Capture the cell that displays the provided text and extract its (x, y) central coordinate. 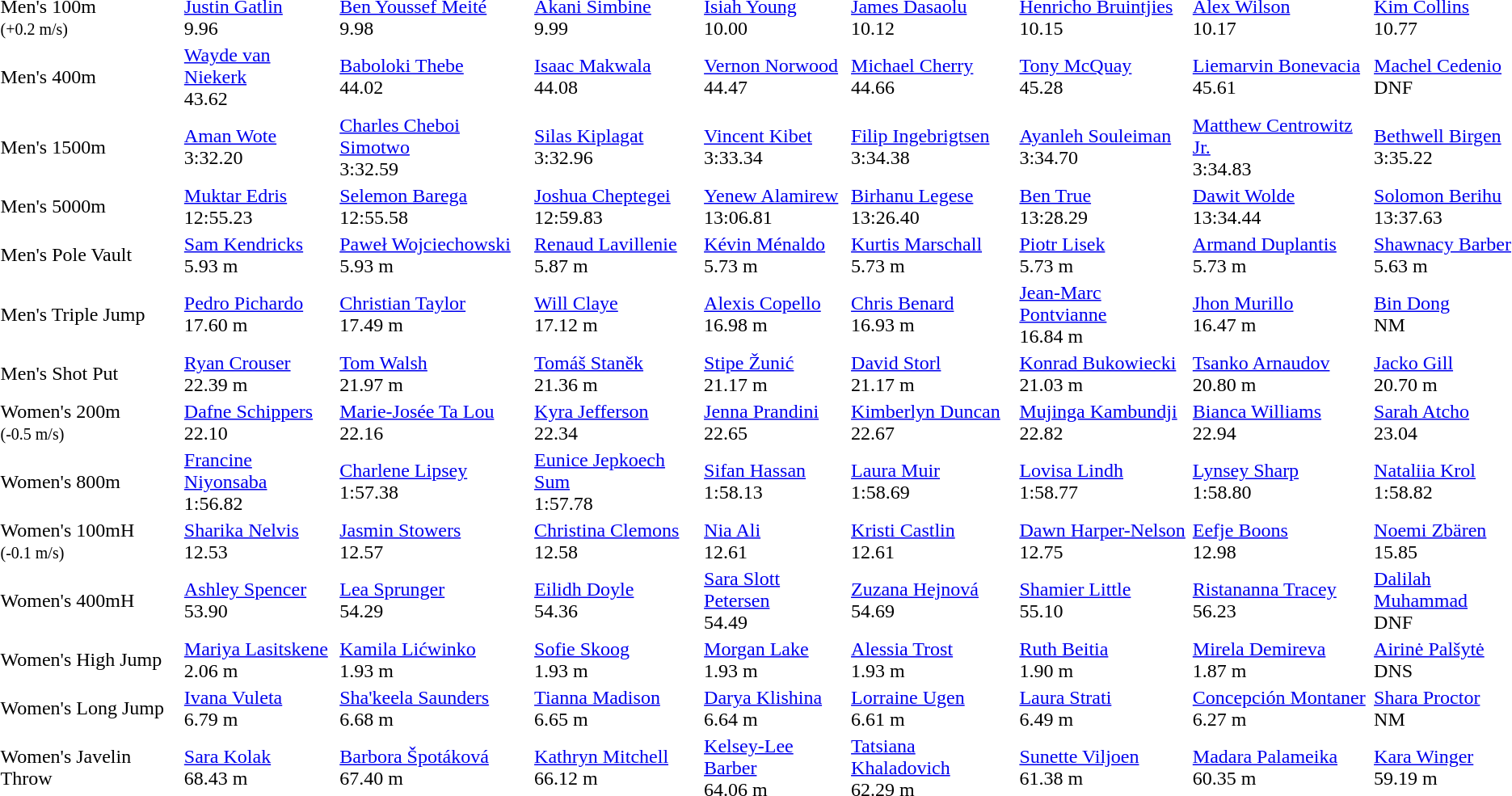
Ryan Crouser 22.39 m (259, 373)
Sha'keela Saunders 6.68 m (435, 708)
Tony McQuay 45.28 (1104, 77)
Sam Kendricks 5.93 m (259, 255)
Aman Wote 3:32.20 (259, 147)
Ruth Beitia 1.90 m (1104, 659)
Christian Taylor 17.49 m (435, 314)
Jasmin Stowers 12.57 (435, 541)
Mariya Lasitskene 2.06 m (259, 659)
Yenew Alamirew 13:06.81 (776, 207)
Mujinga Kambundji 22.82 (1104, 422)
Francine Niyonsaba 1:56.82 (259, 482)
Laura Strati 6.49 m (1104, 708)
Tianna Madison 6.65 m (617, 708)
Ayanleh Souleiman 3:34.70 (1104, 147)
David Storl 21.17 m (933, 373)
Wayde van Niekerk 43.62 (259, 77)
Nia Ali 12.61 (776, 541)
Bianca Williams 22.94 (1280, 422)
Kristi Castlin 12.61 (933, 541)
Morgan Lake 1.93 m (776, 659)
Dawn Harper-Nelson 12.75 (1104, 541)
Jean-Marc Pontvianne 16.84 m (1104, 314)
Tom Walsh 21.97 m (435, 373)
Muktar Edris 12:55.23 (259, 207)
Kyra Jefferson 22.34 (617, 422)
Vernon Norwood 44.47 (776, 77)
Kurtis Marschall 5.73 m (933, 255)
Lovisa Lindh 1:58.77 (1104, 482)
Shamier Little 55.10 (1104, 600)
Joshua Cheptegei 12:59.83 (617, 207)
Sofie Skoog 1.93 m (617, 659)
Pedro Pichardo 17.60 m (259, 314)
Birhanu Legese 13:26.40 (933, 207)
Sifan Hassan 1:58.13 (776, 482)
Renaud Lavillenie 5.87 m (617, 255)
Alexis Copello 16.98 m (776, 314)
Will Claye 17.12 m (617, 314)
Eunice Jepkoech Sum 1:57.78 (617, 482)
Baboloki Thebe 44.02 (435, 77)
Darya Klishina 6.64 m (776, 708)
Lorraine Ugen 6.61 m (933, 708)
Lynsey Sharp 1:58.80 (1280, 482)
Lea Sprunger 54.29 (435, 600)
Dawit Wolde 13:34.44 (1280, 207)
Sharika Nelvis 12.53 (259, 541)
Tomáš Staněk 21.36 m (617, 373)
Mirela Demireva 1.87 m (1280, 659)
Zuzana Hejnová 54.69 (933, 600)
Liemarvin Bonevacia 45.61 (1280, 77)
Kimberlyn Duncan 22.67 (933, 422)
Kamila Lićwinko 1.93 m (435, 659)
Jenna Prandini 22.65 (776, 422)
Ben True 13:28.29 (1104, 207)
Alessia Trost 1.93 m (933, 659)
Christina Clemons 12.58 (617, 541)
Concepción Montaner 6.27 m (1280, 708)
Vincent Kibet 3:33.34 (776, 147)
Piotr Lisek 5.73 m (1104, 255)
Paweł Wojciechowski 5.93 m (435, 255)
Armand Duplantis 5.73 m (1280, 255)
Ivana Vuleta 6.79 m (259, 708)
Eilidh Doyle 54.36 (617, 600)
Silas Kiplagat 3:32.96 (617, 147)
Laura Muir 1:58.69 (933, 482)
Ashley Spencer 53.90 (259, 600)
Stipe Žunić 21.17 m (776, 373)
Dafne Schippers 22.10 (259, 422)
Matthew Centrowitz Jr. 3:34.83 (1280, 147)
Filip Ingebrigtsen 3:34.38 (933, 147)
Michael Cherry 44.66 (933, 77)
Jhon Murillo 16.47 m (1280, 314)
Kévin Ménaldo 5.73 m (776, 255)
Ristananna Tracey 56.23 (1280, 600)
Charlene Lipsey 1:57.38 (435, 482)
Marie-Josée Ta Lou 22.16 (435, 422)
Selemon Barega 12:55.58 (435, 207)
Chris Benard 16.93 m (933, 314)
Konrad Bukowiecki 21.03 m (1104, 373)
Eefje Boons 12.98 (1280, 541)
Charles Cheboi Simotwo 3:32.59 (435, 147)
Sara Slott Petersen 54.49 (776, 600)
Tsanko Arnaudov 20.80 m (1280, 373)
Isaac Makwala 44.08 (617, 77)
